Locate the cell with the specified text and output its [x, y] center coordinate. 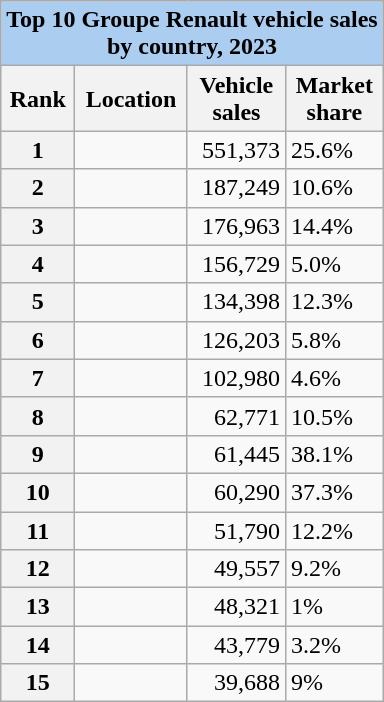
12 [38, 569]
Rank [38, 98]
61,445 [236, 454]
38.1% [335, 454]
48,321 [236, 607]
Top 10 Groupe Renault vehicle salesby country, 2023 [192, 34]
1 [38, 150]
14.4% [335, 226]
11 [38, 531]
2 [38, 188]
49,557 [236, 569]
12.2% [335, 531]
156,729 [236, 264]
187,249 [236, 188]
176,963 [236, 226]
12.3% [335, 302]
10 [38, 492]
5.0% [335, 264]
126,203 [236, 340]
3.2% [335, 645]
Location [131, 98]
39,688 [236, 683]
62,771 [236, 416]
3 [38, 226]
60,290 [236, 492]
5.8% [335, 340]
9% [335, 683]
43,779 [236, 645]
102,980 [236, 378]
15 [38, 683]
551,373 [236, 150]
7 [38, 378]
4.6% [335, 378]
8 [38, 416]
10.6% [335, 188]
1% [335, 607]
6 [38, 340]
10.5% [335, 416]
37.3% [335, 492]
13 [38, 607]
5 [38, 302]
14 [38, 645]
Vehiclesales [236, 98]
Marketshare [335, 98]
4 [38, 264]
9 [38, 454]
51,790 [236, 531]
9.2% [335, 569]
25.6% [335, 150]
134,398 [236, 302]
